Detect which cell encompasses the target text, then output its (X, Y) center coordinate. 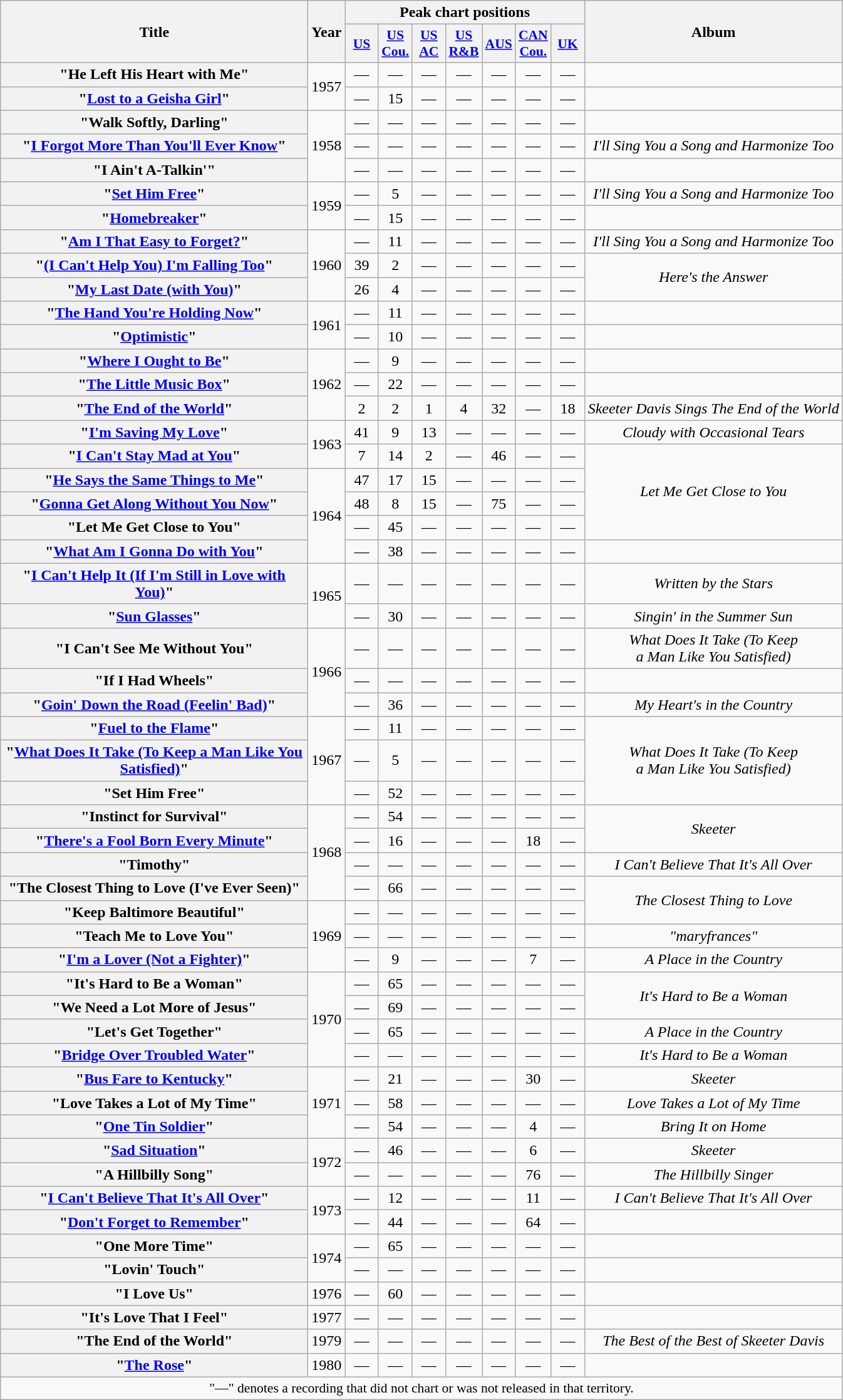
"Optimistic" (154, 337)
36 (395, 705)
60 (395, 1294)
"Homebreaker" (154, 217)
AUS (499, 44)
Title (154, 31)
"Teach Me to Love You" (154, 936)
1974 (327, 1258)
"The Rose" (154, 1365)
66 (395, 888)
"Goin' Down the Road (Feelin' Bad)" (154, 705)
Love Takes a Lot of My Time (713, 1103)
21 (395, 1079)
"Let's Get Together" (154, 1031)
"Keep Baltimore Beautiful" (154, 912)
1960 (327, 265)
Let Me Get Close to You (713, 492)
"Sad Situation" (154, 1151)
16 (395, 841)
"(I Can't Help You) I'm Falling Too" (154, 265)
My Heart's in the Country (713, 705)
"Bridge Over Troubled Water" (154, 1055)
"I Forgot More Than You'll Ever Know" (154, 146)
"What Does It Take (To Keep a Man Like You Satisfied)" (154, 760)
The Hillbilly Singer (713, 1174)
US (362, 44)
13 (428, 432)
38 (395, 551)
1962 (327, 385)
"One Tin Soldier" (154, 1127)
"I'm Saving My Love" (154, 432)
17 (395, 480)
"I'm a Lover (Not a Fighter)" (154, 960)
"It's Hard to Be a Woman" (154, 983)
"Timothy" (154, 864)
22 (395, 385)
1967 (327, 760)
"Sun Glasses" (154, 616)
Album (713, 31)
"Don't Forget to Remember" (154, 1222)
47 (362, 480)
1963 (327, 444)
"Walk Softly, Darling" (154, 122)
"I Ain't A-Talkin'" (154, 170)
The Best of the Best of Skeeter Davis (713, 1341)
"Gonna Get Along Without You Now" (154, 504)
"We Need a Lot More of Jesus" (154, 1007)
"What Am I Gonna Do with You" (154, 551)
1973 (327, 1210)
1958 (327, 146)
41 (362, 432)
52 (395, 793)
"—" denotes a recording that did not chart or was not released in that territory. (421, 1388)
"Love Takes a Lot of My Time" (154, 1103)
"The Closest Thing to Love (I've Ever Seen)" (154, 888)
1965 (327, 595)
"My Last Date (with You)" (154, 289)
6 (534, 1151)
"The Little Music Box" (154, 385)
"If I Had Wheels" (154, 680)
"Where I Ought to Be" (154, 361)
1964 (327, 516)
"Instinct for Survival" (154, 817)
1972 (327, 1163)
26 (362, 289)
1971 (327, 1102)
"He Says the Same Things to Me" (154, 480)
The Closest Thing to Love (713, 900)
1961 (327, 325)
"It's Love That I Feel" (154, 1317)
"A Hillbilly Song" (154, 1174)
Skeeter Davis Sings The End of the World (713, 408)
Here's the Answer (713, 277)
14 (395, 456)
1959 (327, 205)
8 (395, 504)
69 (395, 1007)
1968 (327, 853)
"Fuel to the Flame" (154, 729)
"The Hand You're Holding Now" (154, 313)
CANCou. (534, 44)
Singin' in the Summer Sun (713, 616)
"I Can't See Me Without You" (154, 648)
Bring It on Home (713, 1127)
"I Can't Stay Mad at You" (154, 456)
1 (428, 408)
Peak chart positions (465, 13)
1969 (327, 936)
76 (534, 1174)
1966 (327, 671)
"Lovin' Touch" (154, 1270)
44 (395, 1222)
"Let Me Get Close to You" (154, 527)
"He Left His Heart with Me" (154, 75)
Cloudy with Occasional Tears (713, 432)
1977 (327, 1317)
Written by the Stars (713, 584)
"Bus Fare to Kentucky" (154, 1079)
"One More Time" (154, 1246)
45 (395, 527)
32 (499, 408)
58 (395, 1103)
USCou. (395, 44)
1957 (327, 86)
UK (567, 44)
75 (499, 504)
"maryfrances" (713, 936)
"I Can't Believe That It's All Over" (154, 1198)
12 (395, 1198)
Year (327, 31)
39 (362, 265)
USR&B (463, 44)
"Am I That Easy to Forget?" (154, 241)
USAC (428, 44)
64 (534, 1222)
10 (395, 337)
"I Can't Help It (If I'm Still in Love with You)" (154, 584)
1979 (327, 1341)
"There's a Fool Born Every Minute" (154, 841)
1976 (327, 1294)
48 (362, 504)
1970 (327, 1019)
1980 (327, 1365)
"I Love Us" (154, 1294)
"Lost to a Geisha Girl" (154, 98)
